Search for the cell housing the specified text and yield its [x, y] center coordinate. 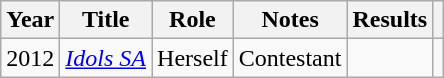
Idols SA [106, 58]
2012 [30, 58]
Title [106, 20]
Herself [193, 58]
Role [193, 20]
Contestant [290, 58]
Notes [290, 20]
Results [390, 20]
Year [30, 20]
